For the text-containing cell, return its midpoint in [x, y] coordinate format. 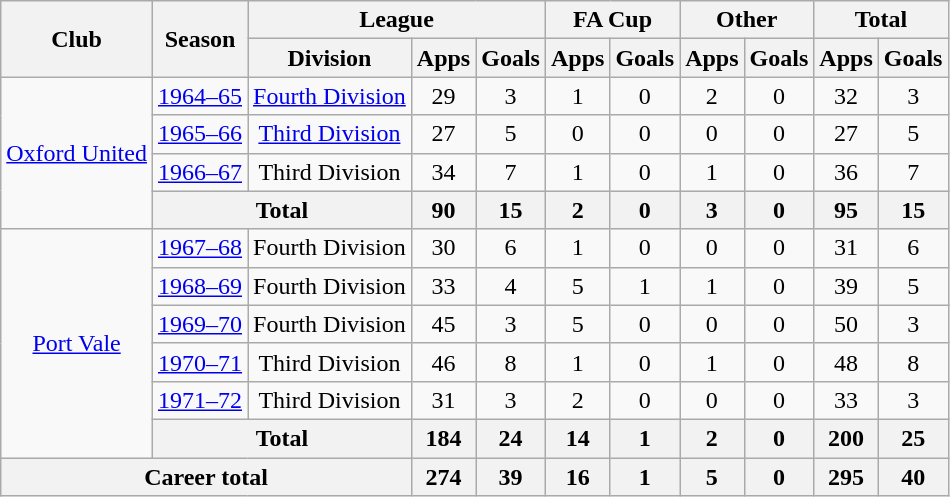
32 [846, 96]
200 [846, 438]
274 [443, 477]
Club [77, 39]
1968–69 [200, 286]
Season [200, 39]
Port Vale [77, 343]
Other [747, 20]
1970–71 [200, 362]
40 [913, 477]
36 [846, 172]
45 [443, 324]
24 [511, 438]
25 [913, 438]
1969–70 [200, 324]
Career total [206, 477]
295 [846, 477]
Oxford United [77, 153]
League [397, 20]
4 [511, 286]
1967–68 [200, 248]
16 [577, 477]
1965–66 [200, 134]
30 [443, 248]
Division [330, 58]
48 [846, 362]
34 [443, 172]
50 [846, 324]
29 [443, 96]
95 [846, 210]
1971–72 [200, 400]
90 [443, 210]
14 [577, 438]
184 [443, 438]
1964–65 [200, 96]
FA Cup [612, 20]
46 [443, 362]
1966–67 [200, 172]
